Detect which cell encompasses the target text, then output its [x, y] center coordinate. 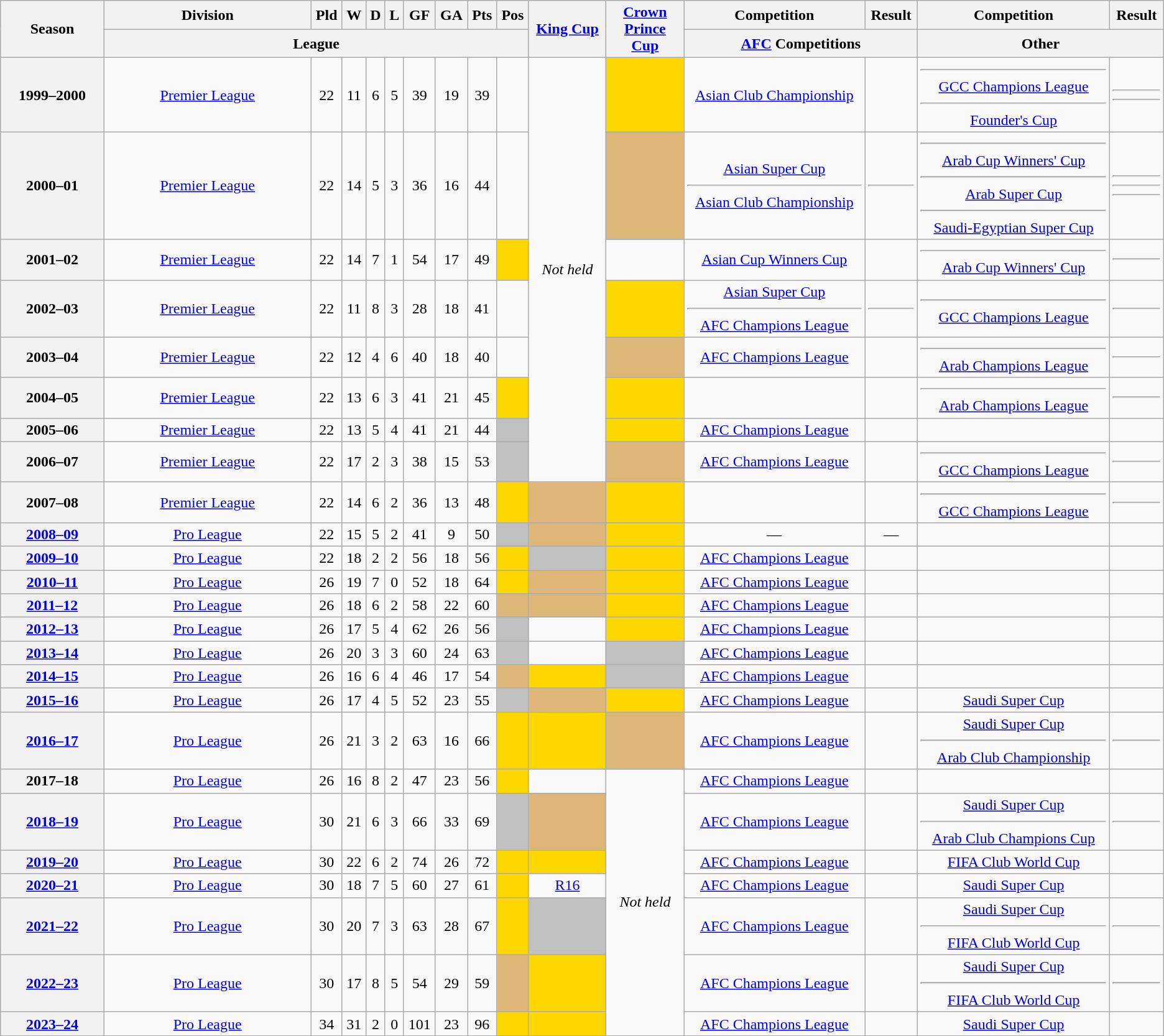
AFC Competitions [801, 44]
2007–08 [52, 502]
46 [419, 677]
2018–19 [52, 821]
33 [451, 821]
Pos [512, 15]
2016–17 [52, 741]
FIFA Club World Cup [1014, 862]
2017–18 [52, 781]
Season [52, 29]
45 [483, 398]
Arab Cup Winners' Cup [1014, 260]
61 [483, 886]
Pts [483, 15]
69 [483, 821]
Saudi Super CupArab Club Champions Cup [1014, 821]
96 [483, 1024]
1 [394, 260]
53 [483, 461]
2021–22 [52, 926]
Saudi Super CupArab Club Championship [1014, 741]
2013–14 [52, 653]
101 [419, 1024]
2012–13 [52, 629]
2008–09 [52, 534]
9 [451, 534]
Crown Prince Cup [645, 29]
L [394, 15]
48 [483, 502]
72 [483, 862]
Asian Cup Winners Cup [775, 260]
2001–02 [52, 260]
27 [451, 886]
GCC Champions LeagueFounder's Cup [1014, 95]
2006–07 [52, 461]
1999–2000 [52, 95]
2009–10 [52, 558]
D [376, 15]
King Cup [567, 29]
GA [451, 15]
49 [483, 260]
12 [354, 357]
2020–21 [52, 886]
59 [483, 983]
34 [326, 1024]
31 [354, 1024]
2002–03 [52, 308]
Division [208, 15]
2010–11 [52, 581]
38 [419, 461]
55 [483, 700]
50 [483, 534]
W [354, 15]
58 [419, 606]
Arab Cup Winners' CupArab Super CupSaudi-Egyptian Super Cup [1014, 185]
2011–12 [52, 606]
2019–20 [52, 862]
2005–06 [52, 430]
GF [419, 15]
Pld [326, 15]
2022–23 [52, 983]
Other [1041, 44]
2014–15 [52, 677]
67 [483, 926]
74 [419, 862]
2023–24 [52, 1024]
2000–01 [52, 185]
R16 [567, 886]
62 [419, 629]
League [316, 44]
29 [451, 983]
24 [451, 653]
Asian Club Championship [775, 95]
47 [419, 781]
Asian Super CupAsian Club Championship [775, 185]
Asian Super CupAFC Champions League [775, 308]
64 [483, 581]
2015–16 [52, 700]
2004–05 [52, 398]
2003–04 [52, 357]
